Provide the [x, y] coordinate of the cell's center where the given text is located.  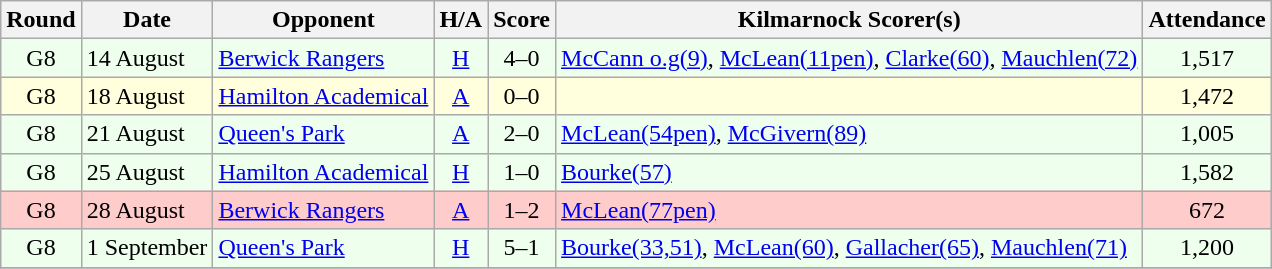
Bourke(33,51), McLean(60), Gallacher(65), Mauchlen(71) [850, 248]
1,582 [1207, 172]
Kilmarnock Scorer(s) [850, 20]
1,517 [1207, 58]
H/A [461, 20]
18 August [147, 96]
McLean(54pen), McGivern(89) [850, 134]
672 [1207, 210]
28 August [147, 210]
Bourke(57) [850, 172]
4–0 [522, 58]
Attendance [1207, 20]
1–2 [522, 210]
1,472 [1207, 96]
2–0 [522, 134]
McCann o.g(9), McLean(11pen), Clarke(60), Mauchlen(72) [850, 58]
5–1 [522, 248]
1–0 [522, 172]
1,200 [1207, 248]
25 August [147, 172]
McLean(77pen) [850, 210]
21 August [147, 134]
1 September [147, 248]
14 August [147, 58]
0–0 [522, 96]
Date [147, 20]
Opponent [324, 20]
Score [522, 20]
1,005 [1207, 134]
Round [41, 20]
